Return (X, Y) of the center of cell containing provided text 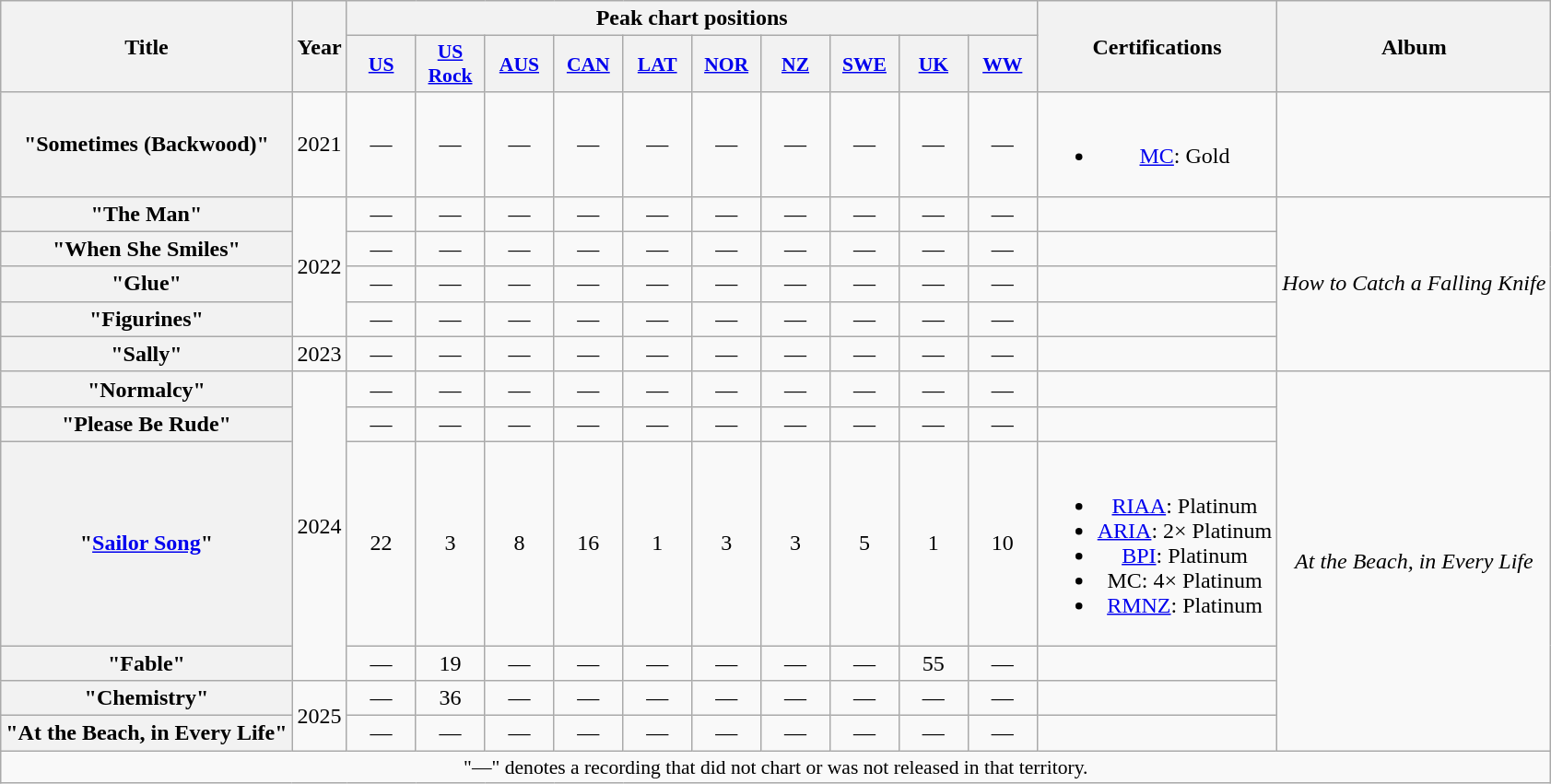
Year (319, 46)
16 (588, 544)
Peak chart positions (691, 18)
AUS (520, 64)
NOR (726, 64)
2024 (319, 525)
WW (1003, 64)
RIAA: PlatinumARIA: 2× PlatinumBPI: PlatinumMC: 4× PlatinumRMNZ: Platinum (1157, 544)
"Sometimes (Backwood)" (147, 144)
"When She Smiles" (147, 249)
UK (933, 64)
2022 (319, 266)
2021 (319, 144)
Certifications (1157, 46)
"Normalcy" (147, 389)
19 (450, 662)
"The Man" (147, 214)
MC: Gold (1157, 144)
2023 (319, 354)
"Chemistry" (147, 698)
"Sailor Song" (147, 544)
55 (933, 662)
8 (520, 544)
"Please Be Rude" (147, 424)
"At the Beach, in Every Life" (147, 733)
Album (1414, 46)
CAN (588, 64)
"Glue" (147, 284)
Title (147, 46)
10 (1003, 544)
"Figurines" (147, 319)
USRock (450, 64)
2025 (319, 716)
US (382, 64)
36 (450, 698)
"—" denotes a recording that did not chart or was not released in that territory. (776, 767)
5 (864, 544)
"Fable" (147, 662)
How to Catch a Falling Knife (1414, 284)
SWE (864, 64)
At the Beach, in Every Life (1414, 560)
NZ (796, 64)
22 (382, 544)
LAT (658, 64)
"Sally" (147, 354)
